Locate the cell with the specified text and output its (x, y) center coordinate. 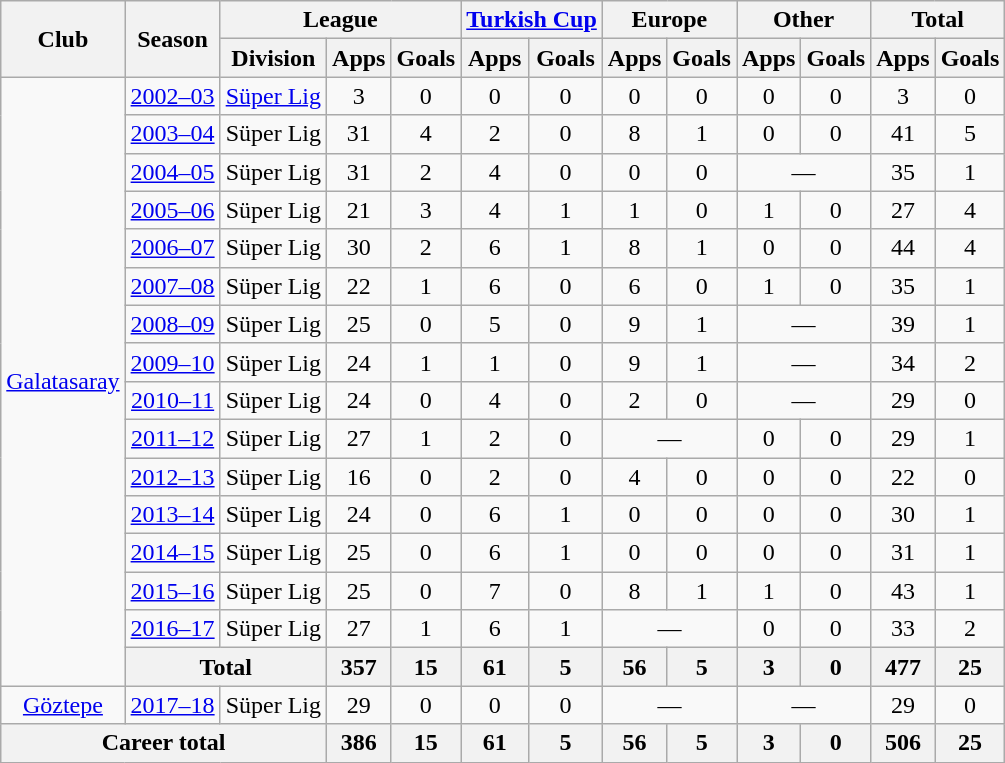
2004–05 (172, 172)
2016–17 (172, 629)
2008–09 (172, 324)
21 (359, 210)
386 (359, 743)
2005–06 (172, 210)
41 (903, 134)
2002–03 (172, 96)
2011–12 (172, 438)
477 (903, 667)
16 (359, 477)
506 (903, 743)
League (340, 20)
Galatasaray (63, 382)
Göztepe (63, 705)
2012–13 (172, 477)
34 (903, 362)
2003–04 (172, 134)
2010–11 (172, 400)
Turkish Cup (532, 20)
2017–18 (172, 705)
2015–16 (172, 591)
Club (63, 39)
Europe (669, 20)
Other (803, 20)
2013–14 (172, 515)
Season (172, 39)
2007–08 (172, 286)
39 (903, 324)
2006–07 (172, 248)
357 (359, 667)
43 (903, 591)
Career total (164, 743)
7 (495, 591)
Division (273, 58)
33 (903, 629)
44 (903, 248)
2009–10 (172, 362)
2014–15 (172, 553)
